Determine the [X, Y] coordinate at the center of the cell enclosing the given text.  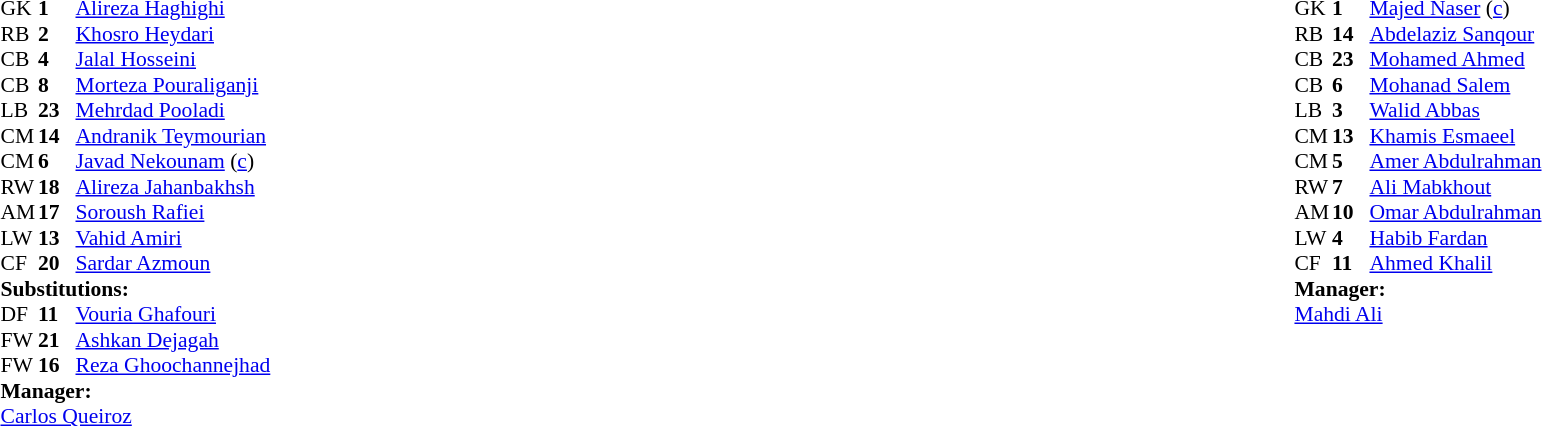
16 [57, 365]
10 [1351, 213]
Mehrdad Pooladi [174, 111]
Andranik Teymourian [174, 136]
5 [1351, 161]
7 [1351, 187]
8 [57, 85]
Morteza Pouraliganji [174, 85]
Habib Fardan [1455, 238]
Vouria Ghafouri [174, 315]
Substitutions: [135, 289]
20 [57, 263]
Vahid Amiri [174, 238]
2 [57, 34]
Mohanad Salem [1455, 85]
Abdelaziz Sanqour [1455, 34]
Soroush Rafiei [174, 213]
17 [57, 213]
Walid Abbas [1455, 111]
Ali Mabkhout [1455, 187]
3 [1351, 111]
Khamis Esmaeel [1455, 136]
DF [19, 315]
Sardar Azmoun [174, 263]
21 [57, 340]
Khosro Heydari [174, 34]
Ahmed Khalil [1455, 263]
Reza Ghoochannejhad [174, 365]
Alireza Jahanbakhsh [174, 187]
Amer Abdulrahman [1455, 161]
Jalal Hosseini [174, 59]
Mohamed Ahmed [1455, 59]
Mahdi Ali [1418, 315]
Ashkan Dejagah [174, 340]
18 [57, 187]
Javad Nekounam (c) [174, 161]
Omar Abdulrahman [1455, 213]
